Search for the cell housing the specified text and yield its [x, y] center coordinate. 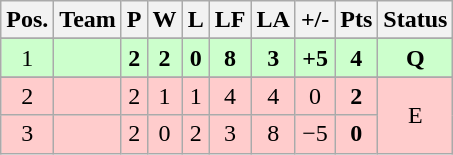
Q [416, 58]
Status [416, 20]
+5 [314, 58]
LA [273, 20]
Team [88, 20]
+/- [314, 20]
Pts [356, 20]
L [196, 20]
Pos. [28, 20]
E [416, 115]
LF [230, 20]
P [134, 20]
W [164, 20]
−5 [314, 134]
